Detect which cell encompasses the target text, then output its [X, Y] center coordinate. 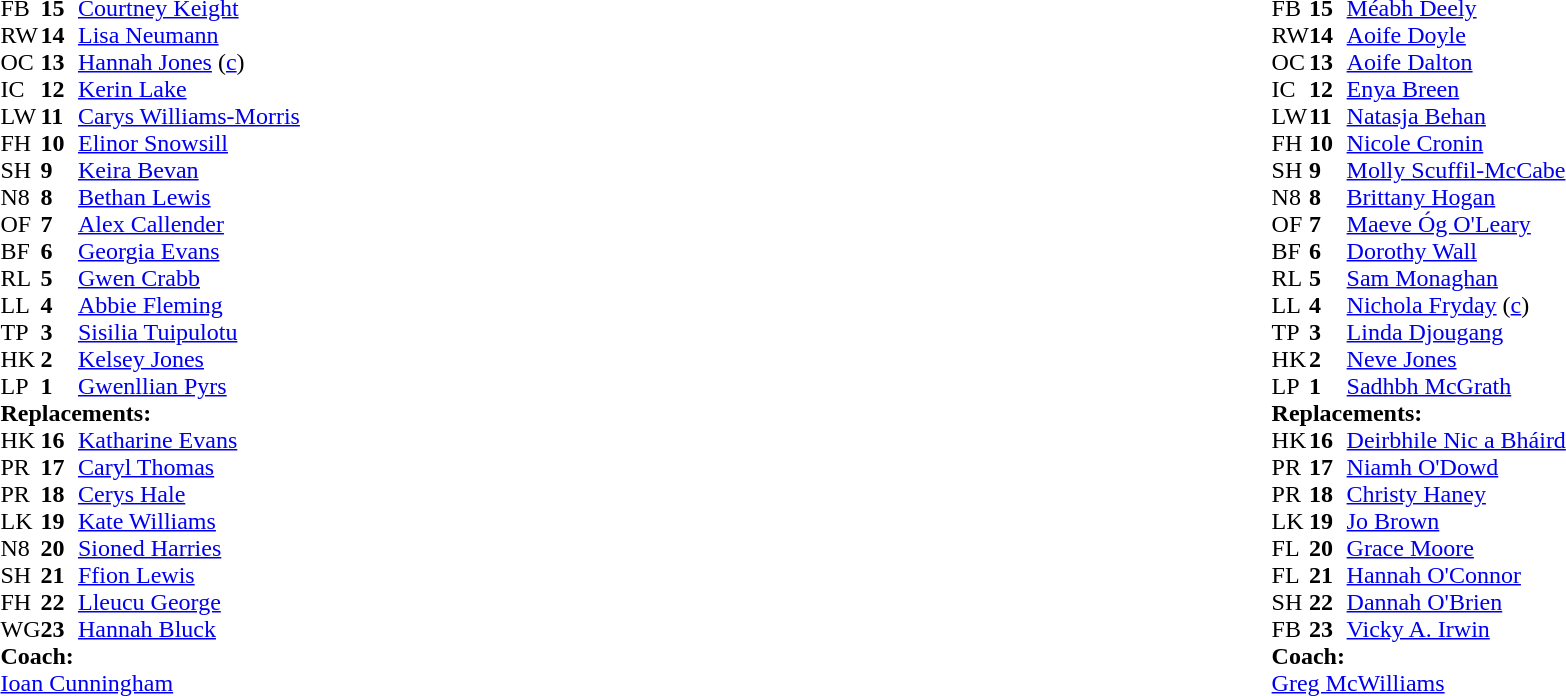
Niamh O'Dowd [1456, 468]
Molly Scuffil-McCabe [1456, 170]
Gwenllian Pyrs [189, 386]
Gwen Crabb [189, 278]
Caryl Thomas [189, 468]
Jo Brown [1456, 522]
Dorothy Wall [1456, 252]
Brittany Hogan [1456, 198]
Enya Breen [1456, 90]
WG [20, 630]
Sam Monaghan [1456, 278]
Sisilia Tuipulotu [189, 332]
Natasja Behan [1456, 116]
Aoife Dalton [1456, 62]
Dannah O'Brien [1456, 602]
Kelsey Jones [189, 360]
Abbie Fleming [189, 306]
Elinor Snowsill [189, 144]
Cerys Hale [189, 494]
Deirbhile Nic a Bháird [1456, 440]
Kate Williams [189, 522]
Linda Djougang [1456, 332]
Nicole Cronin [1456, 144]
Alex Callender [189, 224]
Sadhbh McGrath [1456, 386]
Carys Williams-Morris [189, 116]
FB [1291, 630]
Lisa Neumann [189, 36]
Christy Haney [1456, 494]
Vicky A. Irwin [1456, 630]
Aoife Doyle [1456, 36]
Maeve Óg O'Leary [1456, 224]
Bethan Lewis [189, 198]
Katharine Evans [189, 440]
Hannah Jones (c) [189, 62]
Grace Moore [1456, 548]
Lleucu George [189, 602]
Keira Bevan [189, 170]
Sioned Harries [189, 548]
Neve Jones [1456, 360]
Ffion Lewis [189, 576]
Kerin Lake [189, 90]
Hannah Bluck [189, 630]
Hannah O'Connor [1456, 576]
Georgia Evans [189, 252]
Nichola Fryday (c) [1456, 306]
